Find where the given text appears and provide that cell's center as (x, y) coordinate. 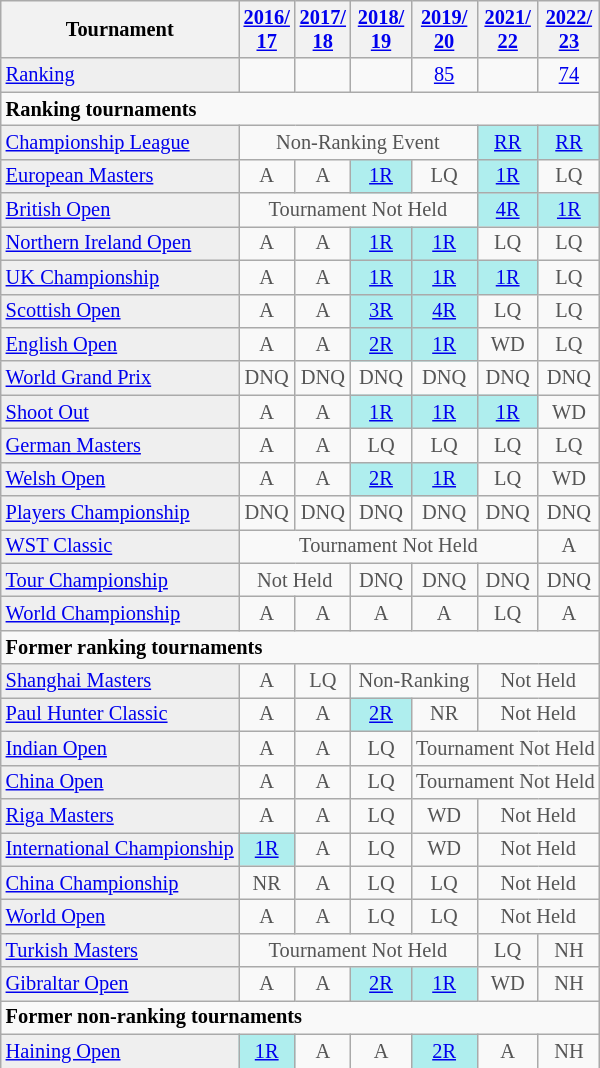
2018/19 (381, 29)
2022/23 (568, 29)
Northern Ireland Open (120, 243)
85 (444, 75)
Ranking (120, 75)
World Open (120, 916)
World Grand Prix (120, 378)
Former ranking tournaments (300, 647)
2016/17 (267, 29)
Welsh Open (120, 479)
Players Championship (120, 513)
Scottish Open (120, 311)
Ranking tournaments (300, 109)
WST Classic (120, 546)
Former non-ranking tournaments (300, 1017)
Championship League (120, 142)
Gibraltar Open (120, 984)
China Championship (120, 883)
World Championship (120, 613)
German Masters (120, 445)
Tournament (120, 29)
74 (568, 75)
British Open (120, 210)
UK Championship (120, 277)
Shoot Out (120, 412)
Non-Ranking (414, 681)
Haining Open (120, 1051)
3R (381, 311)
Tour Championship (120, 580)
China Open (120, 782)
2021/22 (508, 29)
2017/18 (323, 29)
Riga Masters (120, 815)
2019/20 (444, 29)
International Championship (120, 849)
Shanghai Masters (120, 681)
Turkish Masters (120, 950)
Indian Open (120, 748)
Non-Ranking Event (358, 142)
English Open (120, 344)
Paul Hunter Classic (120, 714)
European Masters (120, 176)
